Output the [x, y] coordinate of the center of the cell containing the given text.  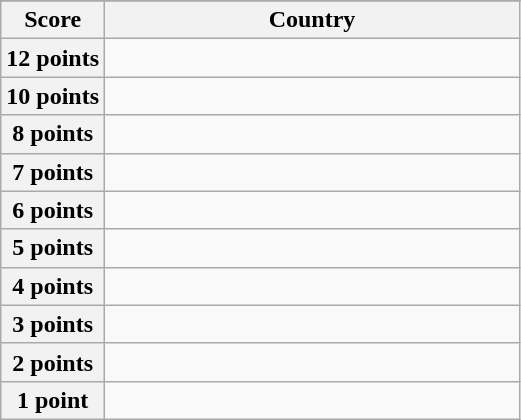
3 points [53, 324]
6 points [53, 210]
12 points [53, 58]
10 points [53, 96]
7 points [53, 172]
Score [53, 20]
8 points [53, 134]
5 points [53, 248]
2 points [53, 362]
1 point [53, 400]
Country [312, 20]
4 points [53, 286]
